Extract the [X, Y] coordinate from the center of the cell holding the provided text.  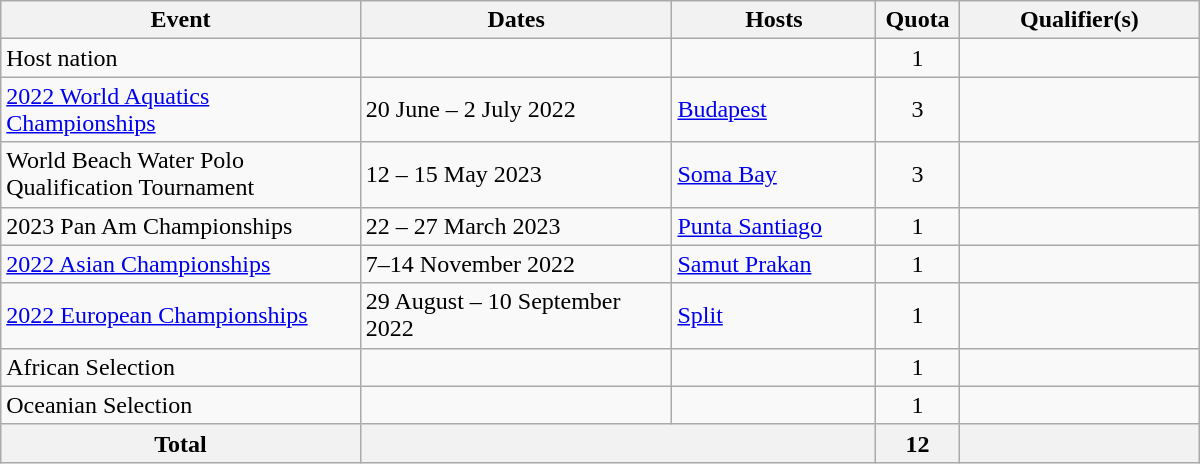
22 – 27 March 2023 [516, 226]
Qualifier(s) [1080, 20]
2022 World Aquatics Championships [181, 110]
Total [181, 443]
Host nation [181, 58]
12 [918, 443]
Split [774, 316]
Dates [516, 20]
Punta Santiago [774, 226]
Oceanian Selection [181, 405]
Quota [918, 20]
Budapest [774, 110]
2023 Pan Am Championships [181, 226]
World Beach Water Polo Qualification Tournament [181, 174]
Hosts [774, 20]
12 – 15 May 2023 [516, 174]
20 June – 2 July 2022 [516, 110]
7–14 November 2022 [516, 264]
Soma Bay [774, 174]
Samut Prakan [774, 264]
2022 European Championships [181, 316]
29 August – 10 September 2022 [516, 316]
2022 Asian Championships [181, 264]
Event [181, 20]
African Selection [181, 367]
